Return (x, y) of the center of cell containing provided text 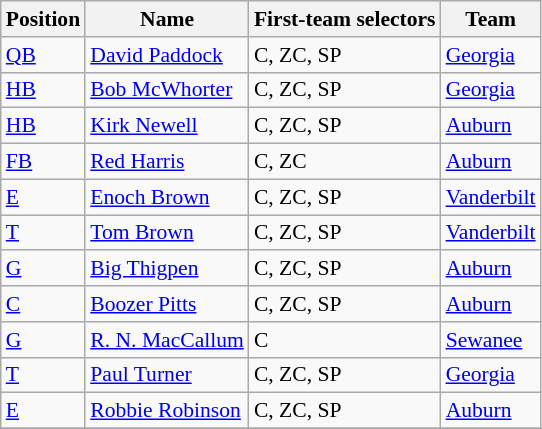
Position (43, 19)
Boozer Pitts (167, 304)
Robbie Robinson (167, 411)
Red Harris (167, 162)
First-team selectors (345, 19)
David Paddock (167, 55)
Team (491, 19)
Paul Turner (167, 375)
R. N. MacCallum (167, 340)
Name (167, 19)
Sewanee (491, 340)
Kirk Newell (167, 126)
Tom Brown (167, 233)
Big Thigpen (167, 269)
C, ZC (345, 162)
FB (43, 162)
Bob McWhorter (167, 90)
QB (43, 55)
Enoch Brown (167, 197)
